Find where the given text appears and provide that cell's center as (x, y) coordinate. 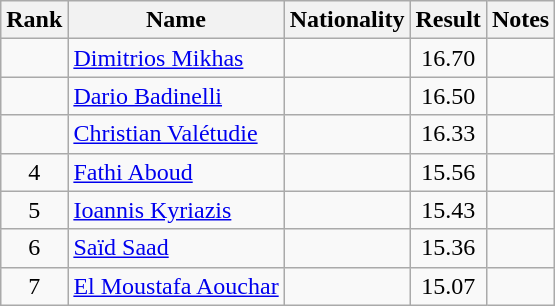
15.56 (448, 172)
16.50 (448, 96)
Dimitrios Mikhas (176, 58)
El Moustafa Aouchar (176, 286)
7 (34, 286)
15.36 (448, 248)
Christian Valétudie (176, 134)
15.43 (448, 210)
Name (176, 20)
Nationality (347, 20)
Saïd Saad (176, 248)
15.07 (448, 286)
Rank (34, 20)
Notes (520, 20)
4 (34, 172)
5 (34, 210)
Ioannis Kyriazis (176, 210)
Dario Badinelli (176, 96)
Result (448, 20)
16.33 (448, 134)
16.70 (448, 58)
Fathi Aboud (176, 172)
6 (34, 248)
